Return the [X, Y] coordinate for the center point of the cell that contains the specified text.  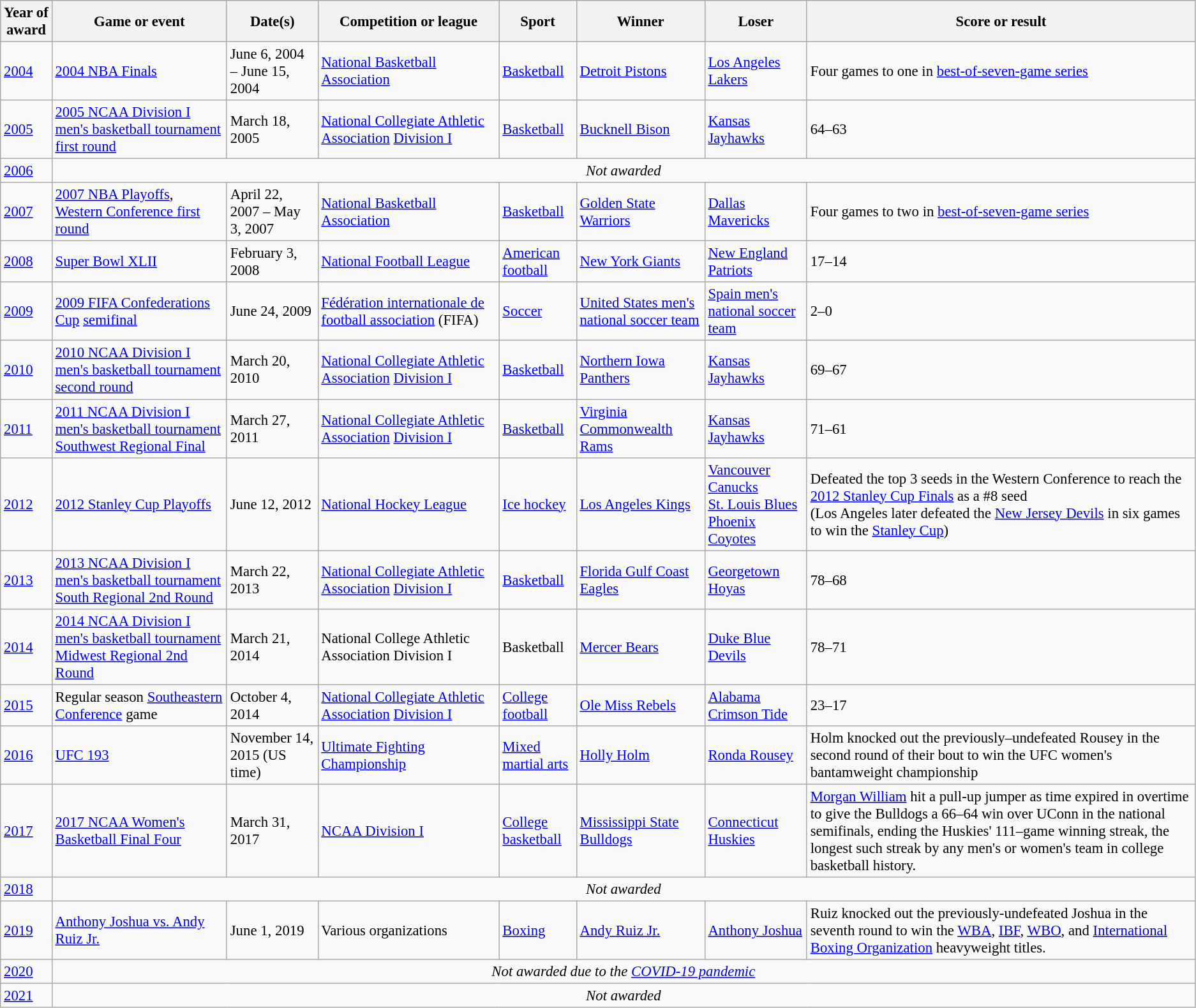
17–14 [1001, 262]
Fédération internationale de football association (FIFA) [408, 311]
2011 [26, 429]
Alabama Crimson Tide [756, 706]
78–68 [1001, 580]
2014 [26, 647]
2006 [26, 171]
Loser [756, 22]
Northern Iowa Panthers [641, 370]
American football [537, 262]
Ultimate Fighting Championship [408, 755]
2013 NCAA Division I men's basketball tournament South Regional 2nd Round [139, 580]
National College Athletic Association Division I [408, 647]
College basketball [537, 831]
2012 Stanley Cup Playoffs [139, 504]
2004 NBA Finals [139, 71]
Holm knocked out the previously–undefeated Rousey in the second round of their bout to win the UFC women's bantamweight championship [1001, 755]
Detroit Pistons [641, 71]
Ronda Rousey [756, 755]
Game or event [139, 22]
Connecticut Huskies [756, 831]
Sport [537, 22]
2005 [26, 130]
2009 FIFA Confederations Cup semifinal [139, 311]
College football [537, 706]
2007 [26, 212]
Vancouver Canucks St. Louis Blues Phoenix Coyotes [756, 504]
2016 [26, 755]
Four games to two in best-of-seven-game series [1001, 212]
Not awarded due to the COVID-19 pandemic [623, 972]
National Hockey League [408, 504]
23–17 [1001, 706]
Winner [641, 22]
March 21, 2014 [272, 647]
Date(s) [272, 22]
2009 [26, 311]
Florida Gulf Coast Eagles [641, 580]
2018 [26, 889]
2–0 [1001, 311]
2021 [26, 996]
2004 [26, 71]
March 22, 2013 [272, 580]
Super Bowl XLII [139, 262]
March 18, 2005 [272, 130]
Bucknell Bison [641, 130]
Andy Ruiz Jr. [641, 930]
2014 NCAA Division I men's basketball tournament Midwest Regional 2nd Round [139, 647]
Year of award [26, 22]
Anthony Joshua [756, 930]
March 20, 2010 [272, 370]
February 3, 2008 [272, 262]
New England Patriots [756, 262]
Virginia Commonwealth Rams [641, 429]
2005 NCAA Division I men's basketball tournament first round [139, 130]
Soccer [537, 311]
Mississippi State Bulldogs [641, 831]
Four games to one in best-of-seven-game series [1001, 71]
June 6, 2004 – June 15, 2004 [272, 71]
Boxing [537, 930]
Los Angeles Kings [641, 504]
October 4, 2014 [272, 706]
March 27, 2011 [272, 429]
Ice hockey [537, 504]
Los Angeles Lakers [756, 71]
Dallas Mavericks [756, 212]
2011 NCAA Division I men's basketball tournament Southwest Regional Final [139, 429]
Holly Holm [641, 755]
Ole Miss Rebels [641, 706]
Competition or league [408, 22]
Regular season Southeastern Conference game [139, 706]
Duke Blue Devils [756, 647]
64–63 [1001, 130]
Mercer Bears [641, 647]
April 22, 2007 – May 3, 2007 [272, 212]
Score or result [1001, 22]
June 1, 2019 [272, 930]
June 12, 2012 [272, 504]
United States men's national soccer team [641, 311]
Georgetown Hoyas [756, 580]
NCAA Division I [408, 831]
2010 [26, 370]
Various organizations [408, 930]
2019 [26, 930]
2010 NCAA Division I men's basketball tournament second round [139, 370]
November 14, 2015 (US time) [272, 755]
2020 [26, 972]
78–71 [1001, 647]
2013 [26, 580]
New York Giants [641, 262]
71–61 [1001, 429]
Mixed martial arts [537, 755]
Spain men's national soccer team [756, 311]
2017 NCAA Women's Basketball Final Four [139, 831]
2017 [26, 831]
Golden State Warriors [641, 212]
UFC 193 [139, 755]
69–67 [1001, 370]
National Football League [408, 262]
2007 NBA Playoffs, Western Conference first round [139, 212]
March 31, 2017 [272, 831]
2008 [26, 262]
Anthony Joshua vs. Andy Ruiz Jr. [139, 930]
2015 [26, 706]
2012 [26, 504]
June 24, 2009 [272, 311]
